For the text-containing cell, return its midpoint in (X, Y) coordinate format. 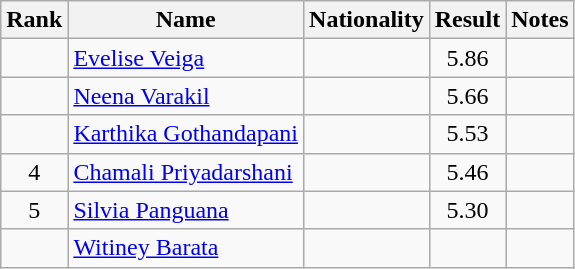
5.86 (467, 58)
5.66 (467, 96)
5.30 (467, 210)
5 (34, 210)
Result (467, 20)
Neena Varakil (186, 96)
Evelise Veiga (186, 58)
Witiney Barata (186, 248)
Silvia Panguana (186, 210)
Karthika Gothandapani (186, 134)
Nationality (367, 20)
4 (34, 172)
5.53 (467, 134)
5.46 (467, 172)
Name (186, 20)
Chamali Priyadarshani (186, 172)
Notes (540, 20)
Rank (34, 20)
